Capture the cell that displays the provided text and extract its [x, y] central coordinate. 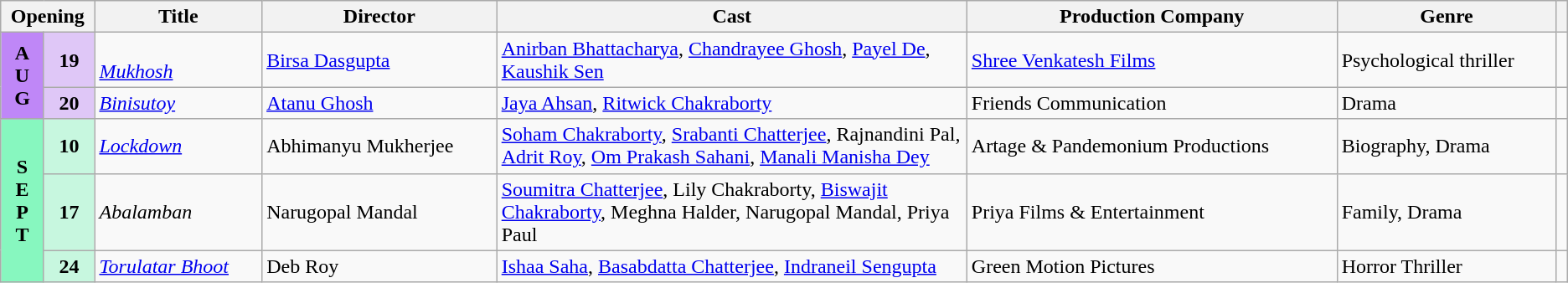
Director [380, 17]
Jaya Ahsan, Ritwick Chakraborty [732, 103]
Family, Drama [1447, 212]
SEPT [22, 201]
Biography, Drama [1447, 146]
Soham Chakraborty, Srabanti Chatterjee, Rajnandini Pal, Adrit Roy, Om Prakash Sahani, Manali Manisha Dey [732, 146]
Drama [1447, 103]
Abhimanyu Mukherjee [380, 146]
Birsa Dasgupta [380, 60]
Soumitra Chatterjee, Lily Chakraborty, Biswajit Chakraborty, Meghna Halder, Narugopal Mandal, Priya Paul [732, 212]
Genre [1447, 17]
Binisutoy [178, 103]
Priya Films & Entertainment [1152, 212]
17 [69, 212]
Psychological thriller [1447, 60]
Abalamban [178, 212]
Cast [732, 17]
Torulatar Bhoot [178, 266]
Horror Thriller [1447, 266]
19 [69, 60]
Title [178, 17]
Green Motion Pictures [1152, 266]
Opening [48, 17]
Narugopal Mandal [380, 212]
Artage & Pandemonium Productions [1152, 146]
Lockdown [178, 146]
Shree Venkatesh Films [1152, 60]
20 [69, 103]
Production Company [1152, 17]
Deb Roy [380, 266]
10 [69, 146]
Ishaa Saha, Basabdatta Chatterjee, Indraneil Sengupta [732, 266]
AUG [22, 75]
Atanu Ghosh [380, 103]
Anirban Bhattacharya, Chandrayee Ghosh, Payel De, Kaushik Sen [732, 60]
Mukhosh [178, 60]
Friends Communication [1152, 103]
24 [69, 266]
